From the cell containing the given text, extract its center point as (X, Y) coordinate. 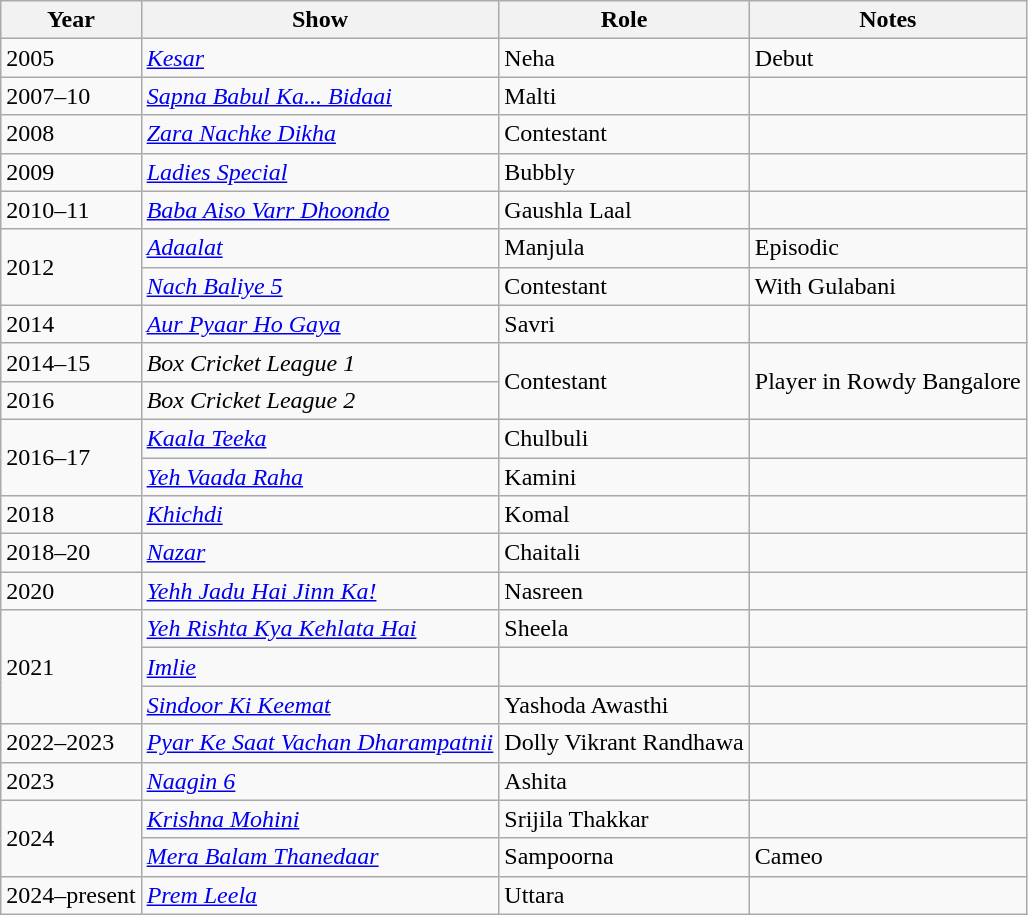
Imlie (320, 667)
Nazar (320, 553)
Box Cricket League 2 (320, 400)
Notes (888, 20)
Malti (624, 96)
2014 (71, 324)
Yeh Rishta Kya Kehlata Hai (320, 629)
Gaushla Laal (624, 210)
Adaalat (320, 248)
Mera Balam Thanedaar (320, 857)
Komal (624, 515)
Pyar Ke Saat Vachan Dharampatnii (320, 743)
Kaala Teeka (320, 438)
Yashoda Awasthi (624, 705)
Zara Nachke Dikha (320, 134)
Episodic (888, 248)
2018 (71, 515)
Dolly Vikrant Randhawa (624, 743)
Show (320, 20)
Debut (888, 58)
Sindoor Ki Keemat (320, 705)
With Gulabani (888, 286)
2022–2023 (71, 743)
2008 (71, 134)
Bubbly (624, 172)
Ladies Special (320, 172)
2023 (71, 781)
Srijila Thakkar (624, 819)
Chaitali (624, 553)
Sampoorna (624, 857)
Box Cricket League 1 (320, 362)
Kesar (320, 58)
2014–15 (71, 362)
Khichdi (320, 515)
2009 (71, 172)
Manjula (624, 248)
Ashita (624, 781)
Nach Baliye 5 (320, 286)
2024 (71, 838)
2024–present (71, 895)
2007–10 (71, 96)
2021 (71, 667)
Baba Aiso Varr Dhoondo (320, 210)
2016–17 (71, 457)
Yehh Jadu Hai Jinn Ka! (320, 591)
2010–11 (71, 210)
Uttara (624, 895)
Neha (624, 58)
2018–20 (71, 553)
Sapna Babul Ka... Bidaai (320, 96)
Kamini (624, 477)
Player in Rowdy Bangalore (888, 381)
Sheela (624, 629)
Cameo (888, 857)
Role (624, 20)
Naagin 6 (320, 781)
Aur Pyaar Ho Gaya (320, 324)
Year (71, 20)
2020 (71, 591)
2016 (71, 400)
2005 (71, 58)
Chulbuli (624, 438)
Nasreen (624, 591)
Savri (624, 324)
Prem Leela (320, 895)
Yeh Vaada Raha (320, 477)
Krishna Mohini (320, 819)
2012 (71, 267)
